Return [x, y] of the center of cell containing provided text 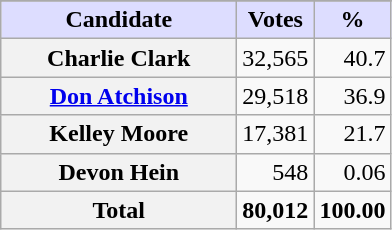
32,565 [276, 58]
% [352, 20]
0.06 [352, 172]
36.9 [352, 96]
Charlie Clark [119, 58]
80,012 [276, 210]
Candidate [119, 20]
40.7 [352, 58]
Kelley Moore [119, 134]
21.7 [352, 134]
Total [119, 210]
17,381 [276, 134]
Votes [276, 20]
100.00 [352, 210]
548 [276, 172]
Don Atchison [119, 96]
29,518 [276, 96]
Devon Hein [119, 172]
